Capture the cell that displays the provided text and extract its [X, Y] central coordinate. 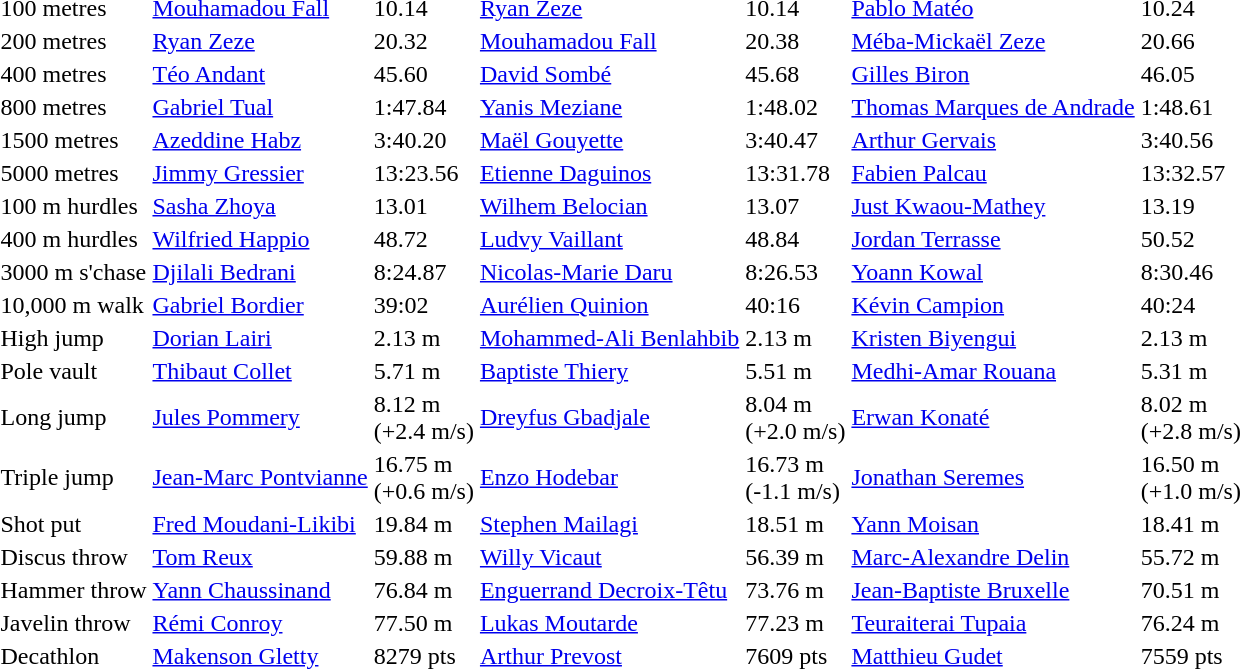
Sasha Zhoya [260, 206]
Téo Andant [260, 74]
20.38 [796, 41]
48.84 [796, 239]
Gilles Biron [993, 74]
Nicolas-Marie Daru [609, 272]
Kévin Campion [993, 305]
19.84 m [424, 524]
Yoann Kowal [993, 272]
Azeddine Habz [260, 140]
Wilhem Belocian [609, 206]
5.51 m [796, 371]
13:31.78 [796, 173]
Gabriel Bordier [260, 305]
Marc-Alexandre Delin [993, 557]
13.01 [424, 206]
Mohammed-Ali Benlahbib [609, 338]
Ludvy Vaillant [609, 239]
Jonathan Seremes [993, 478]
Jordan Terrasse [993, 239]
Dreyfus Gbadjale [609, 418]
8:26.53 [796, 272]
45.60 [424, 74]
Tom Reux [260, 557]
8:24.87 [424, 272]
8.04 m(+2.0 m/s) [796, 418]
16.73 m(-1.1 m/s) [796, 478]
Thibaut Collet [260, 371]
18.51 m [796, 524]
Willy Vicaut [609, 557]
Teuraiterai Tupaia [993, 623]
Erwan Konaté [993, 418]
48.72 [424, 239]
Fabien Palcau [993, 173]
76.84 m [424, 590]
13:23.56 [424, 173]
Jules Pommery [260, 418]
Aurélien Quinion [609, 305]
Just Kwaou-Mathey [993, 206]
Djilali Bedrani [260, 272]
Jean-Baptiste Bruxelle [993, 590]
Thomas Marques de Andrade [993, 107]
Medhi-Amar Rouana [993, 371]
Méba-Mickaël Zeze [993, 41]
Stephen Mailagi [609, 524]
13.07 [796, 206]
1:48.02 [796, 107]
Yann Chaussinand [260, 590]
Yanis Meziane [609, 107]
Enguerrand Decroix-Têtu [609, 590]
16.75 m(+0.6 m/s) [424, 478]
Dorian Lairi [260, 338]
Fred Moudani-Likibi [260, 524]
Etienne Daguinos [609, 173]
1:47.84 [424, 107]
Ryan Zeze [260, 41]
40:16 [796, 305]
Wilfried Happio [260, 239]
77.50 m [424, 623]
Lukas Moutarde [609, 623]
73.76 m [796, 590]
Yann Moisan [993, 524]
Enzo Hodebar [609, 478]
Jean-Marc Pontvianne [260, 478]
Rémi Conroy [260, 623]
Kristen Biyengui [993, 338]
Baptiste Thiery [609, 371]
45.68 [796, 74]
39:02 [424, 305]
5.71 m [424, 371]
Arthur Gervais [993, 140]
Maël Gouyette [609, 140]
3:40.20 [424, 140]
20.32 [424, 41]
59.88 m [424, 557]
3:40.47 [796, 140]
77.23 m [796, 623]
Gabriel Tual [260, 107]
8.12 m(+2.4 m/s) [424, 418]
Mouhamadou Fall [609, 41]
David Sombé [609, 74]
Jimmy Gressier [260, 173]
56.39 m [796, 557]
